Return (X, Y) of the center of cell containing provided text 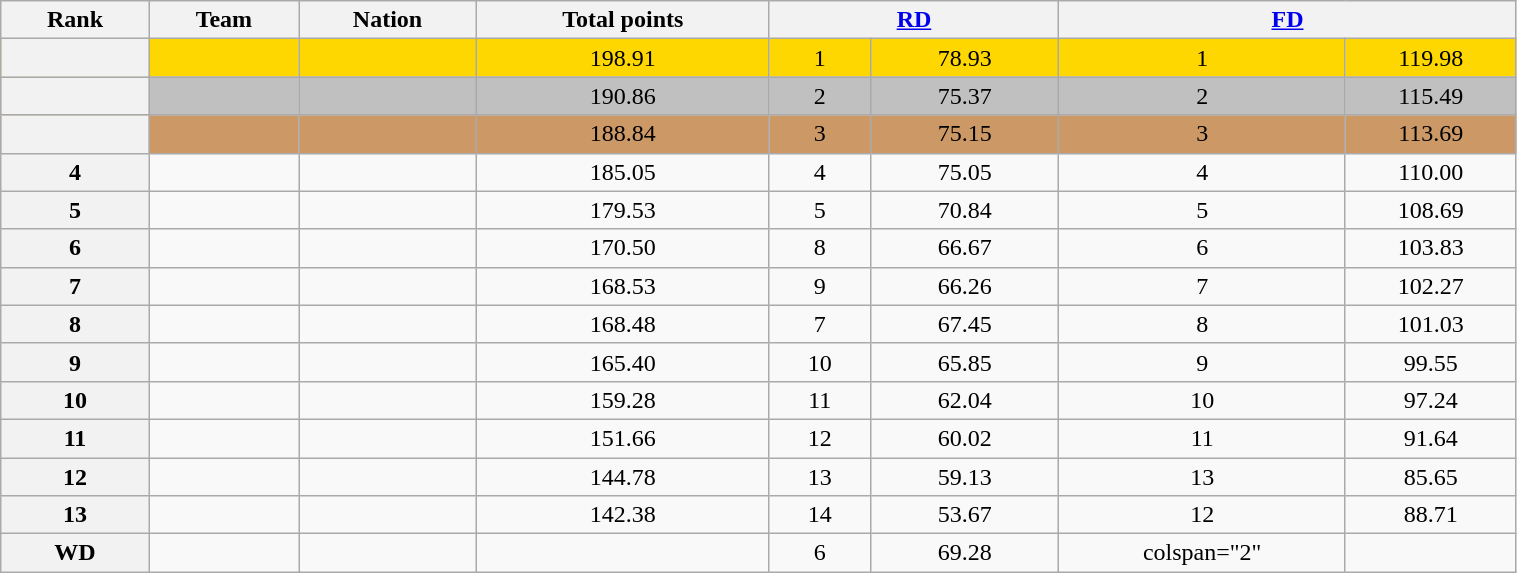
66.67 (965, 248)
78.93 (965, 58)
97.24 (1430, 400)
151.66 (622, 438)
59.13 (965, 477)
190.86 (622, 96)
119.98 (1430, 58)
113.69 (1430, 134)
110.00 (1430, 172)
RD (914, 20)
165.40 (622, 362)
Rank (75, 20)
159.28 (622, 400)
62.04 (965, 400)
85.65 (1430, 477)
colspan="2" (1202, 553)
103.83 (1430, 248)
65.85 (965, 362)
142.38 (622, 515)
WD (75, 553)
170.50 (622, 248)
66.26 (965, 286)
FD (1288, 20)
101.03 (1430, 324)
75.37 (965, 96)
102.27 (1430, 286)
60.02 (965, 438)
69.28 (965, 553)
Nation (388, 20)
67.45 (965, 324)
108.69 (1430, 210)
99.55 (1430, 362)
188.84 (622, 134)
14 (820, 515)
185.05 (622, 172)
53.67 (965, 515)
168.48 (622, 324)
Team (224, 20)
91.64 (1430, 438)
115.49 (1430, 96)
75.05 (965, 172)
168.53 (622, 286)
198.91 (622, 58)
75.15 (965, 134)
144.78 (622, 477)
88.71 (1430, 515)
70.84 (965, 210)
Total points (622, 20)
179.53 (622, 210)
